For the text-containing cell, return its midpoint in [X, Y] coordinate format. 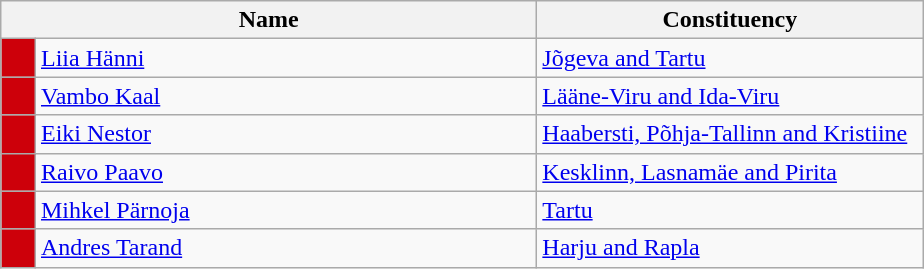
Mihkel Pärnoja [286, 210]
Andres Tarand [286, 248]
Name [269, 20]
Lääne-Viru and Ida-Viru [730, 96]
Haabersti, Põhja-Tallinn and Kristiine [730, 134]
Liia Hänni [286, 58]
Kesklinn, Lasnamäe and Pirita [730, 172]
Constituency [730, 20]
Tartu [730, 210]
Harju and Rapla [730, 248]
Raivo Paavo [286, 172]
Jõgeva and Tartu [730, 58]
Eiki Nestor [286, 134]
Vambo Kaal [286, 96]
